Identify which cell holds the provided text, then report its [X, Y] central coordinate. 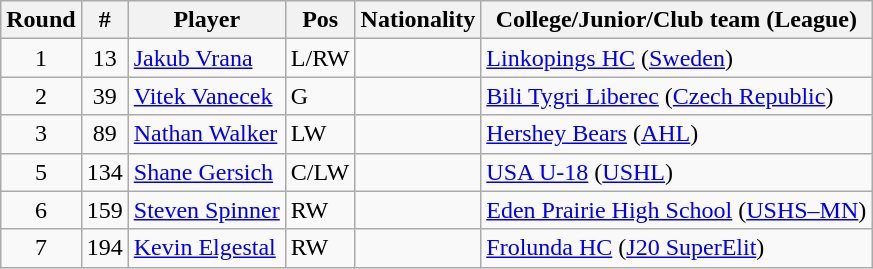
Round [41, 20]
Kevin Elgestal [206, 248]
Steven Spinner [206, 210]
Frolunda HC (J20 SuperElit) [676, 248]
13 [104, 58]
Bili Tygri Liberec (Czech Republic) [676, 96]
Eden Prairie High School (USHS–MN) [676, 210]
89 [104, 134]
Vitek Vanecek [206, 96]
39 [104, 96]
Linkopings HC (Sweden) [676, 58]
Pos [320, 20]
G [320, 96]
1 [41, 58]
Nationality [418, 20]
Shane Gersich [206, 172]
# [104, 20]
L/RW [320, 58]
C/LW [320, 172]
5 [41, 172]
3 [41, 134]
Jakub Vrana [206, 58]
134 [104, 172]
7 [41, 248]
Player [206, 20]
194 [104, 248]
USA U-18 (USHL) [676, 172]
6 [41, 210]
Nathan Walker [206, 134]
LW [320, 134]
Hershey Bears (AHL) [676, 134]
College/Junior/Club team (League) [676, 20]
159 [104, 210]
2 [41, 96]
